Extract the (X, Y) coordinate from the center of the cell holding the provided text.  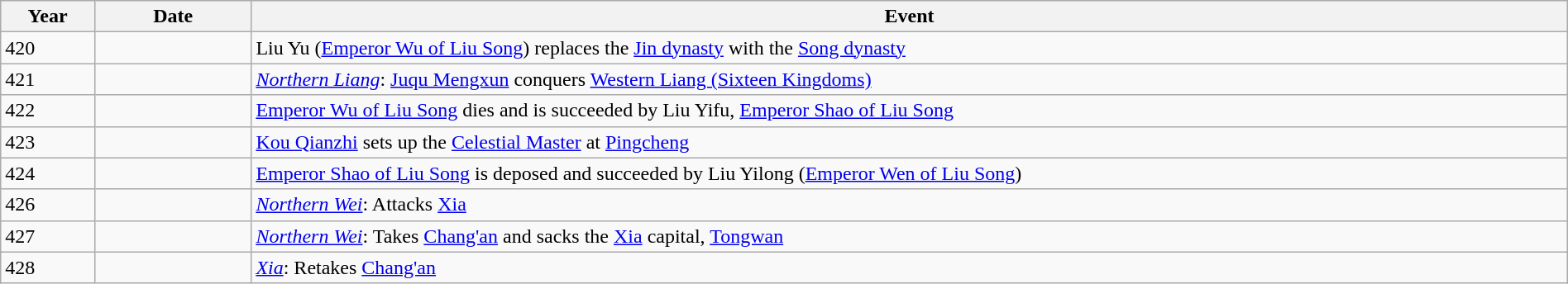
422 (48, 111)
Northern Wei: Attacks Xia (910, 205)
428 (48, 267)
420 (48, 48)
Northern Liang: Juqu Mengxun conquers Western Liang (Sixteen Kingdoms) (910, 79)
Event (910, 17)
423 (48, 142)
424 (48, 173)
Date (172, 17)
Northern Wei: Takes Chang'an and sacks the Xia capital, Tongwan (910, 236)
427 (48, 236)
Xia: Retakes Chang'an (910, 267)
Year (48, 17)
Liu Yu (Emperor Wu of Liu Song) replaces the Jin dynasty with the Song dynasty (910, 48)
Kou Qianzhi sets up the Celestial Master at Pingcheng (910, 142)
426 (48, 205)
421 (48, 79)
Emperor Wu of Liu Song dies and is succeeded by Liu Yifu, Emperor Shao of Liu Song (910, 111)
Emperor Shao of Liu Song is deposed and succeeded by Liu Yilong (Emperor Wen of Liu Song) (910, 173)
